Provide the (X, Y) coordinate of the cell's center where the given text is located.  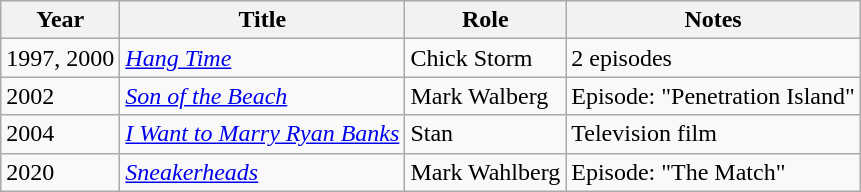
Episode: "Penetration Island" (714, 96)
Title (262, 20)
Hang Time (262, 58)
Chick Storm (486, 58)
2 episodes (714, 58)
Episode: "The Match" (714, 172)
Son of the Beach (262, 96)
Television film (714, 134)
2004 (60, 134)
2002 (60, 96)
Sneakerheads (262, 172)
I Want to Marry Ryan Banks (262, 134)
Notes (714, 20)
Role (486, 20)
2020 (60, 172)
Year (60, 20)
Mark Wahlberg (486, 172)
Mark Walberg (486, 96)
1997, 2000 (60, 58)
Stan (486, 134)
